Capture the cell that displays the provided text and extract its [x, y] central coordinate. 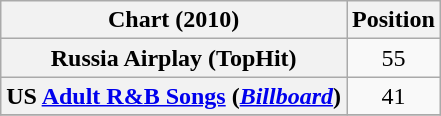
Russia Airplay (TopHit) [174, 58]
Chart (2010) [174, 20]
55 [394, 58]
Position [394, 20]
US Adult R&B Songs (Billboard) [174, 96]
41 [394, 96]
